For the text-containing cell, return its midpoint in (X, Y) coordinate format. 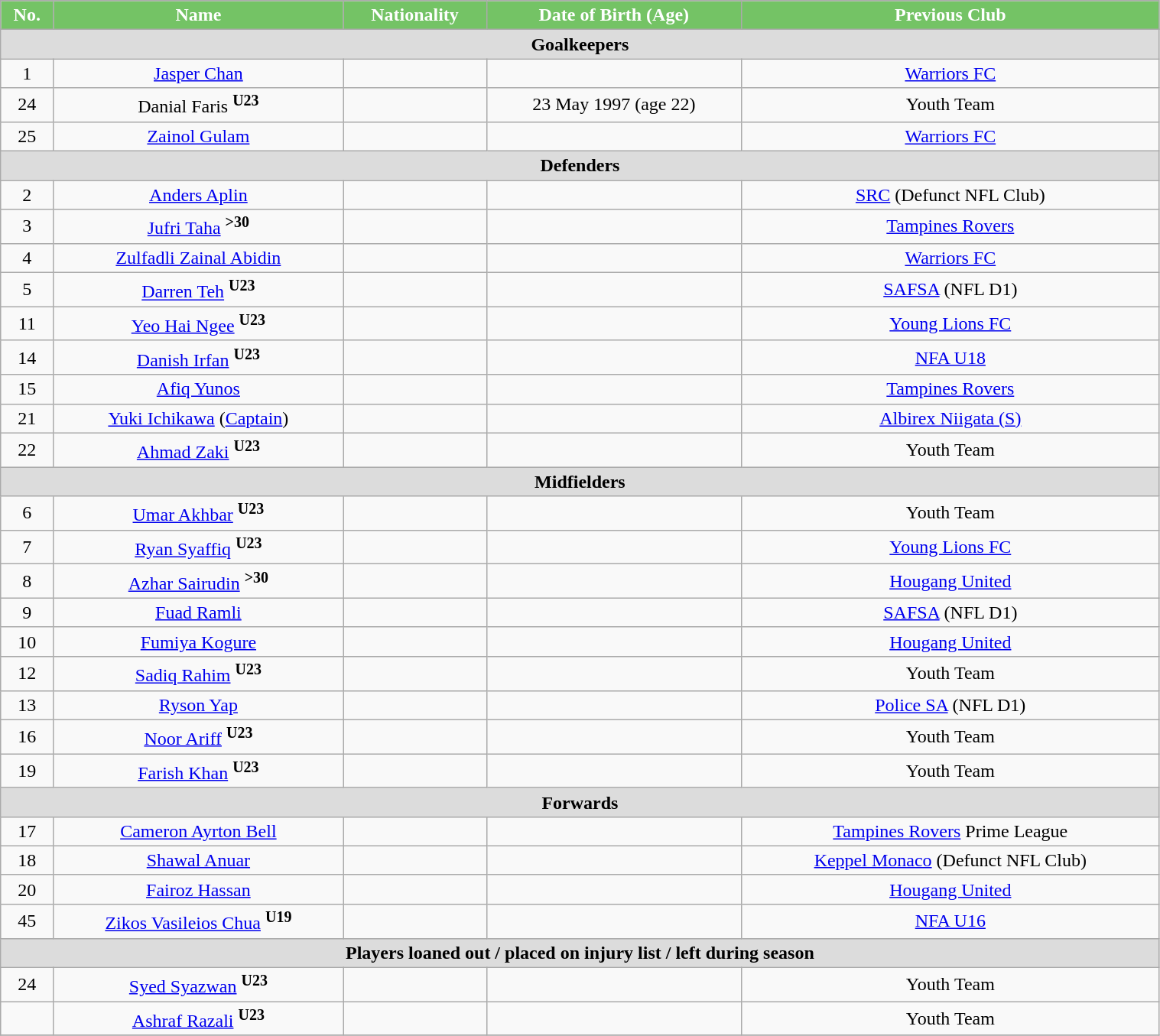
Noor Ariff U23 (199, 737)
Zikos Vasileios Chua U19 (199, 921)
Ryson Yap (199, 705)
7 (28, 547)
Jasper Chan (199, 73)
Darren Teh U23 (199, 289)
Zulfadli Zainal Abidin (199, 258)
1 (28, 73)
Fumiya Kogure (199, 641)
Tampines Rovers Prime League (950, 831)
Ryan Syaffiq U23 (199, 547)
6 (28, 514)
Midfielders (580, 482)
16 (28, 737)
Goalkeepers (580, 44)
3 (28, 226)
13 (28, 705)
19 (28, 771)
15 (28, 389)
Shawal Anuar (199, 860)
25 (28, 136)
Nationality (414, 15)
Anders Aplin (199, 195)
Police SA (NFL D1) (950, 705)
12 (28, 673)
Fairoz Hassan (199, 889)
8 (28, 581)
14 (28, 358)
Fuad Ramli (199, 612)
Zainol Gulam (199, 136)
Forwards (580, 802)
9 (28, 612)
Yuki Ichikawa (Captain) (199, 418)
Yeo Hai Ngee U23 (199, 324)
22 (28, 450)
11 (28, 324)
17 (28, 831)
Azhar Sairudin >30 (199, 581)
Danish Irfan U23 (199, 358)
Afiq Yunos (199, 389)
Ashraf Razali U23 (199, 1018)
Players loaned out / placed on injury list / left during season (580, 953)
2 (28, 195)
Name (199, 15)
Cameron Ayrton Bell (199, 831)
SRC (Defunct NFL Club) (950, 195)
Defenders (580, 166)
10 (28, 641)
18 (28, 860)
Albirex Niigata (S) (950, 418)
Ahmad Zaki U23 (199, 450)
No. (28, 15)
23 May 1997 (age 22) (614, 106)
Umar Akhbar U23 (199, 514)
NFA U18 (950, 358)
21 (28, 418)
Date of Birth (Age) (614, 15)
Farish Khan U23 (199, 771)
Danial Faris U23 (199, 106)
Previous Club (950, 15)
45 (28, 921)
5 (28, 289)
NFA U16 (950, 921)
Jufri Taha >30 (199, 226)
Sadiq Rahim U23 (199, 673)
20 (28, 889)
4 (28, 258)
Keppel Monaco (Defunct NFL Club) (950, 860)
Syed Syazwan U23 (199, 985)
